Identify which cell holds the provided text, then report its (x, y) central coordinate. 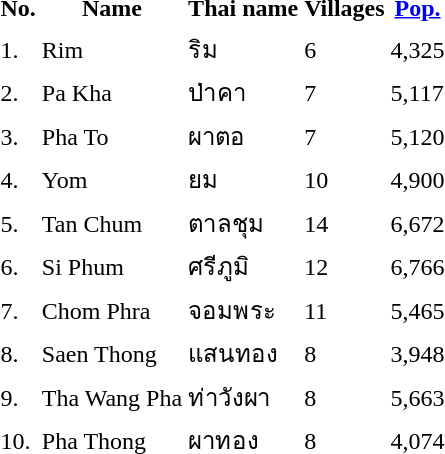
Pha To (112, 136)
ศรีภูมิ (244, 266)
14 (344, 223)
ป่าคา (244, 92)
จอมพระ (244, 310)
Si Phum (112, 266)
ยม (244, 180)
ท่าวังผา (244, 397)
Yom (112, 180)
Tha Wang Pha (112, 397)
Chom Phra (112, 310)
Tan Chum (112, 223)
Saen Thong (112, 354)
ริม (244, 49)
ตาลชุม (244, 223)
10 (344, 180)
11 (344, 310)
ผาตอ (244, 136)
แสนทอง (244, 354)
Pa Kha (112, 92)
12 (344, 266)
6 (344, 49)
Rim (112, 49)
